Scan for the cell matching the given text and deliver its [X, Y] coordinate at center. 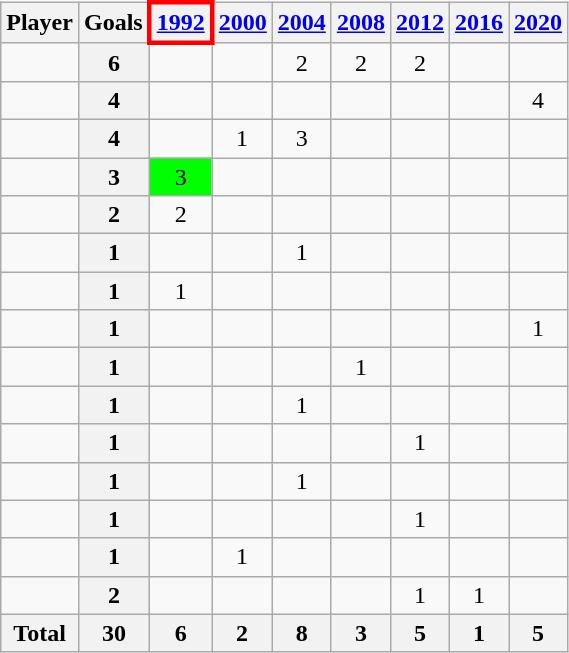
Player [40, 22]
2012 [420, 22]
30 [114, 633]
2016 [480, 22]
1992 [181, 22]
2004 [302, 22]
2020 [538, 22]
2008 [360, 22]
Total [40, 633]
2000 [242, 22]
8 [302, 633]
Goals [114, 22]
